Scan for the cell matching the given text and deliver its (X, Y) coordinate at center. 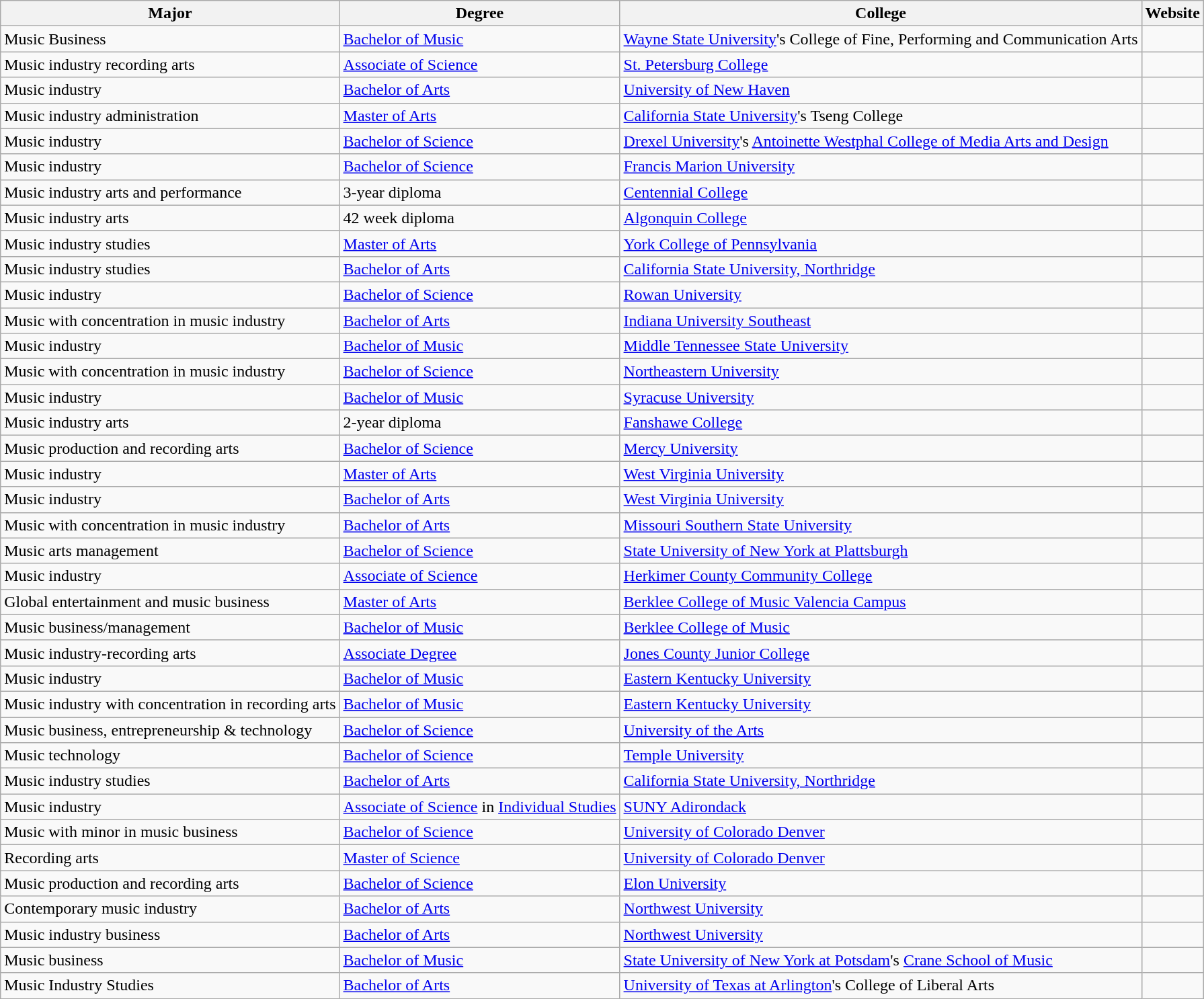
42 week diploma (480, 218)
Centennial College (881, 192)
York College of Pennsylvania (881, 243)
Music arts management (170, 551)
Music industry arts and performance (170, 192)
Northeastern University (881, 372)
Music Business (170, 39)
Elon University (881, 883)
Degree (480, 13)
State University of New York at Plattsburgh (881, 551)
Music with minor in music business (170, 832)
Drexel University's Antoinette Westphal College of Media Arts and Design (881, 141)
Music industry recording arts (170, 65)
Herkimer County Community College (881, 576)
Algonquin College (881, 218)
University of Texas at Arlington's College of Liberal Arts (881, 986)
Music industry-recording arts (170, 653)
State University of New York at Potsdam's Crane School of Music (881, 960)
Jones County Junior College (881, 653)
Contemporary music industry (170, 909)
Wayne State University's College of Fine, Performing and Communication Arts (881, 39)
Music business/management (170, 627)
Associate of Science in Individual Studies (480, 807)
Berklee College of Music Valencia Campus (881, 602)
Syracuse University (881, 397)
Music Industry Studies (170, 986)
Berklee College of Music (881, 627)
Music business (170, 960)
Master of Science (480, 858)
Middle Tennessee State University (881, 346)
2-year diploma (480, 423)
3-year diploma (480, 192)
Music business, entrepreneurship & technology (170, 729)
Recording arts (170, 858)
Fanshawe College (881, 423)
SUNY Adirondack (881, 807)
Global entertainment and music business (170, 602)
Major (170, 13)
Mercy University (881, 448)
Associate Degree (480, 653)
Temple University (881, 756)
Music industry administration (170, 116)
Website (1172, 13)
Music industry business (170, 934)
Music technology (170, 756)
University of the Arts (881, 729)
Music industry with concentration in recording arts (170, 704)
California State University's Tseng College (881, 116)
University of New Haven (881, 90)
Francis Marion University (881, 167)
Rowan University (881, 294)
St. Petersburg College (881, 65)
Indiana University Southeast (881, 321)
Missouri Southern State University (881, 525)
College (881, 13)
